Search for the cell housing the specified text and yield its [X, Y] center coordinate. 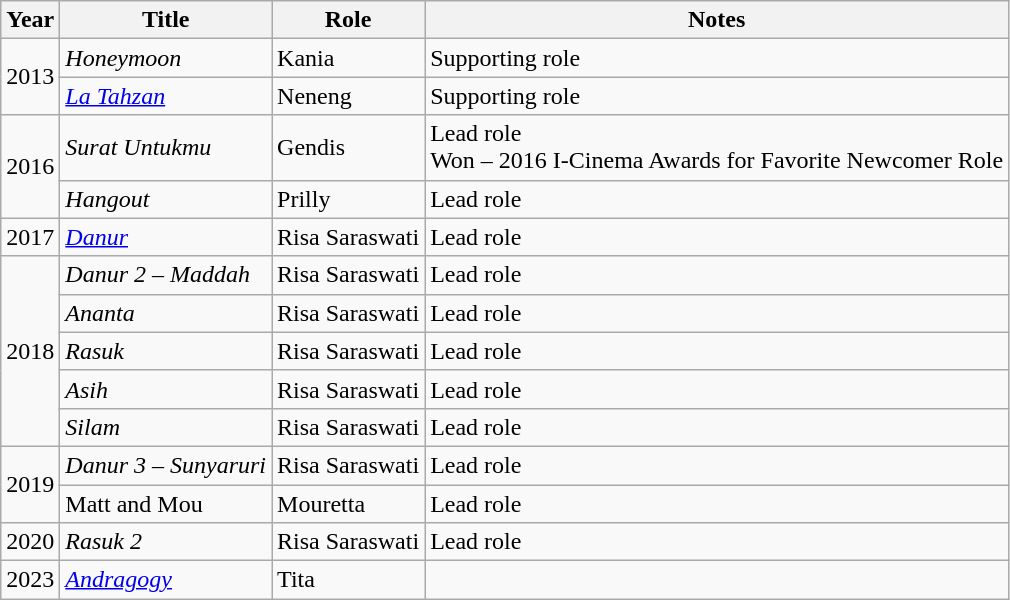
Role [348, 20]
Matt and Mou [166, 503]
2013 [30, 77]
2019 [30, 484]
Rasuk 2 [166, 542]
Tita [348, 580]
Title [166, 20]
La Tahzan [166, 96]
Surat Untukmu [166, 148]
Silam [166, 427]
Notes [717, 20]
2018 [30, 351]
2017 [30, 237]
2020 [30, 542]
2016 [30, 166]
Kania [348, 58]
Danur 3 – Sunyaruri [166, 465]
Danur [166, 237]
Andragogy [166, 580]
Lead roleWon – 2016 I-Cinema Awards for Favorite Newcomer Role [717, 148]
Prilly [348, 199]
Year [30, 20]
Rasuk [166, 351]
Danur 2 – Maddah [166, 275]
2023 [30, 580]
Mouretta [348, 503]
Neneng [348, 96]
Honeymoon [166, 58]
Ananta [166, 313]
Hangout [166, 199]
Asih [166, 389]
Gendis [348, 148]
